Extract the (x, y) coordinate from the center of the cell holding the provided text.  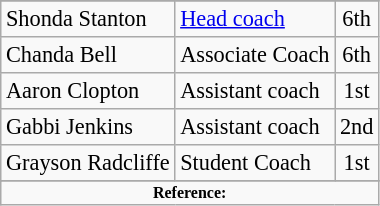
Associate Coach (255, 55)
Gabbi Jenkins (88, 126)
Chanda Bell (88, 55)
Student Coach (255, 162)
Grayson Radcliffe (88, 162)
Head coach (255, 19)
Reference: (190, 192)
2nd (357, 126)
Shonda Stanton (88, 19)
Aaron Clopton (88, 90)
